For the text-containing cell, return its midpoint in (X, Y) coordinate format. 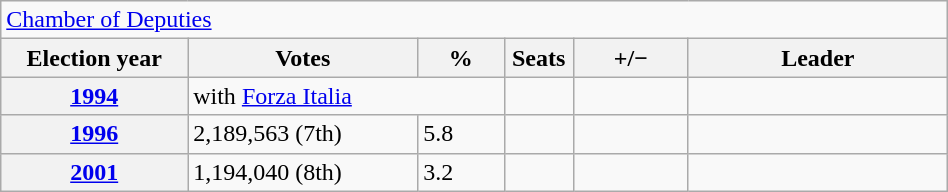
2001 (94, 172)
Seats (538, 58)
1994 (94, 96)
Chamber of Deputies (474, 20)
Votes (303, 58)
2,189,563 (7th) (303, 134)
% (461, 58)
5.8 (461, 134)
3.2 (461, 172)
Leader (818, 58)
Election year (94, 58)
+/− (630, 58)
1996 (94, 134)
1,194,040 (8th) (303, 172)
with Forza Italia (346, 96)
